Return the [X, Y] coordinate for the center point of the cell that contains the specified text.  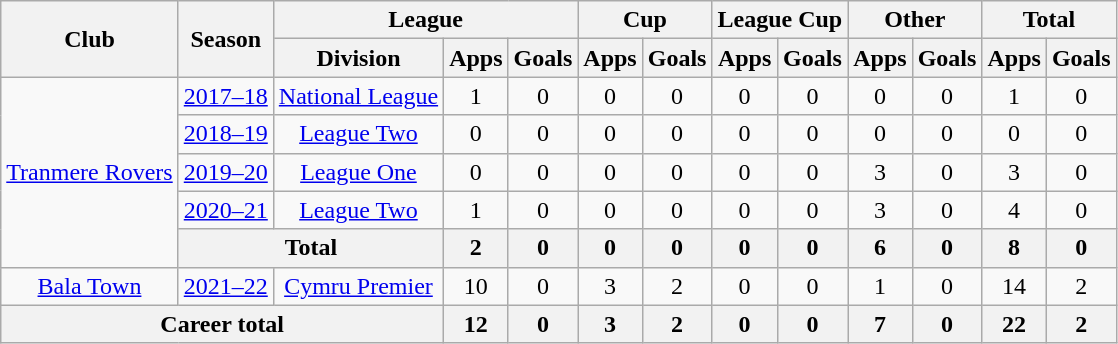
2019–20 [226, 172]
Career total [222, 324]
2021–22 [226, 286]
2020–21 [226, 210]
Season [226, 39]
2017–18 [226, 96]
Bala Town [90, 286]
Division [358, 58]
22 [1014, 324]
League One [358, 172]
League [425, 20]
10 [476, 286]
Club [90, 39]
Cup [645, 20]
National League [358, 96]
8 [1014, 248]
6 [880, 248]
League Cup [780, 20]
14 [1014, 286]
12 [476, 324]
Tranmere Rovers [90, 172]
7 [880, 324]
Cymru Premier [358, 286]
Other [915, 20]
2018–19 [226, 134]
4 [1014, 210]
